Return the [X, Y] coordinate for the center point of the cell that contains the specified text.  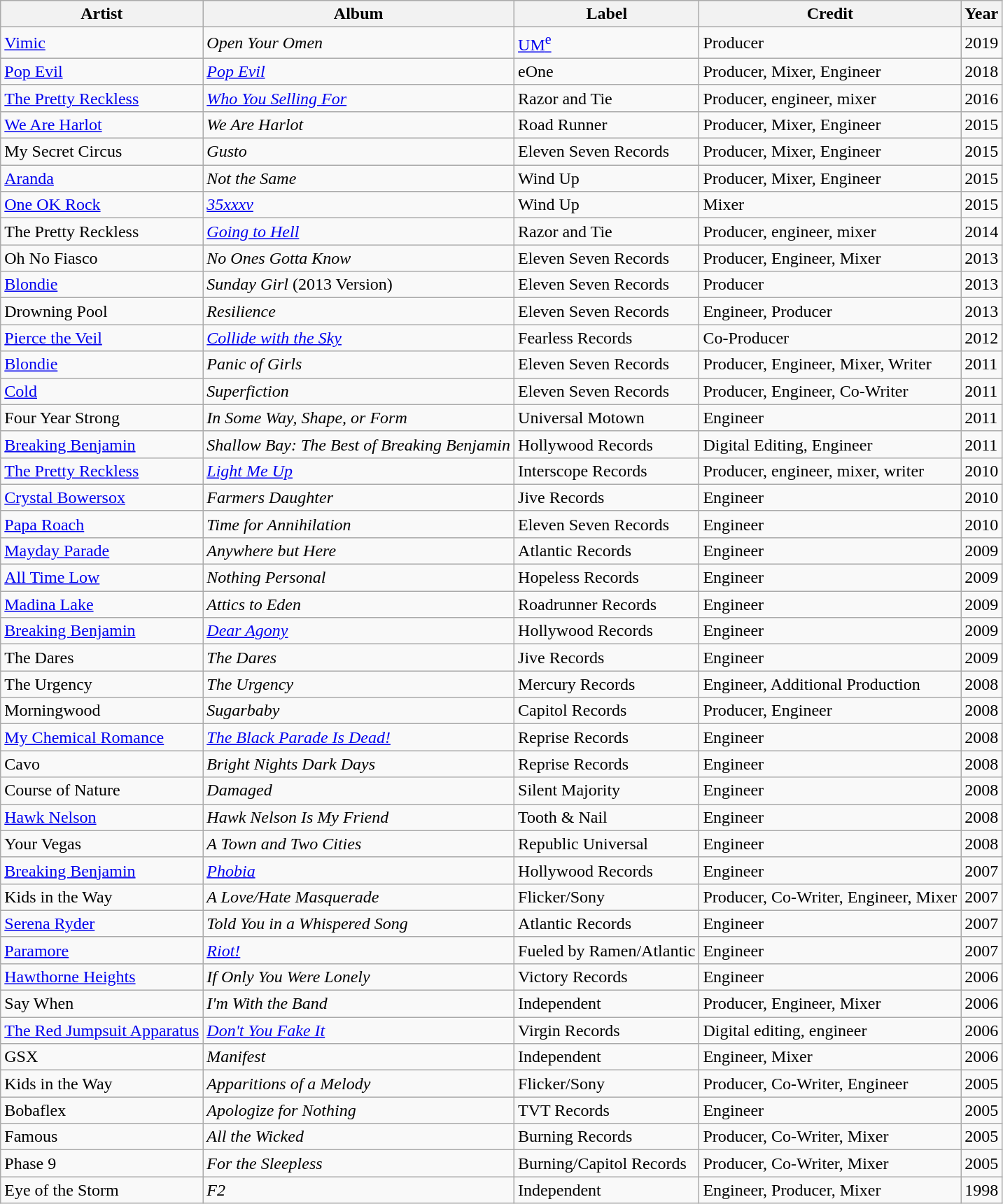
The Black Parade Is Dead! [358, 737]
Going to Hell [358, 232]
My Chemical Romance [102, 737]
Digital Editing, Engineer [830, 444]
Engineer, Producer, Mixer [830, 1190]
Madina Lake [102, 604]
2012 [981, 338]
2019 [981, 43]
Told You in a Whispered Song [358, 923]
Roadrunner Records [607, 604]
I'm With the Band [358, 1004]
Don't You Fake It [358, 1031]
Road Runner [607, 125]
Who You Selling For [358, 98]
Panic of Girls [358, 364]
Damaged [358, 791]
Vimic [102, 43]
Manifest [358, 1057]
No Ones Gotta Know [358, 258]
Republic Universal [607, 844]
Album [358, 14]
Artist [102, 14]
Say When [102, 1004]
2014 [981, 232]
Oh No Fiasco [102, 258]
Producer, Co-Writer, Engineer [830, 1084]
Nothing Personal [358, 578]
eOne [607, 71]
Riot! [358, 950]
The Red Jumpsuit Apparatus [102, 1031]
Light Me Up [358, 471]
F2 [358, 1190]
Gusto [358, 152]
One OK Rock [102, 205]
Tooth & Nail [607, 817]
Universal Motown [607, 418]
Four Year Strong [102, 418]
Hawthorne Heights [102, 977]
Crystal Bowersox [102, 497]
Silent Majority [607, 791]
Capitol Records [607, 711]
Mayday Parade [102, 551]
All Time Low [102, 578]
Engineer, Mixer [830, 1057]
Dear Agony [358, 631]
Drowning Pool [102, 311]
Burning/Capitol Records [607, 1163]
35xxxv [358, 205]
Time for Annihilation [358, 524]
Hopeless Records [607, 578]
In Some Way, Shape, or Form [358, 418]
Superfiction [358, 391]
Eye of the Storm [102, 1190]
GSX [102, 1057]
Engineer, Additional Production [830, 684]
1998 [981, 1190]
Burning Records [607, 1137]
Producer, Engineer, Mixer, Writer [830, 364]
Producer, Co-Writer, Engineer, Mixer [830, 897]
TVT Records [607, 1110]
Phase 9 [102, 1163]
Attics to Eden [358, 604]
Fueled by Ramen/Atlantic [607, 950]
Apologize for Nothing [358, 1110]
Year [981, 14]
Sunday Girl (2013 Version) [358, 285]
Producer, engineer, mixer, writer [830, 471]
Producer, Engineer [830, 711]
A Town and Two Cities [358, 844]
Anywhere but Here [358, 551]
Phobia [358, 870]
Pierce the Veil [102, 338]
2016 [981, 98]
Morningwood [102, 711]
Interscope Records [607, 471]
UMe [607, 43]
Mixer [830, 205]
Paramore [102, 950]
Farmers Daughter [358, 497]
Sugarbaby [358, 711]
Open Your Omen [358, 43]
Cavo [102, 764]
Aranda [102, 178]
Apparitions of a Melody [358, 1084]
Victory Records [607, 977]
Resilience [358, 311]
Producer, Engineer, Co-Writer [830, 391]
For the Sleepless [358, 1163]
My Secret Circus [102, 152]
If Only You Were Lonely [358, 977]
Your Vegas [102, 844]
2018 [981, 71]
Cold [102, 391]
Hawk Nelson [102, 817]
Serena Ryder [102, 923]
Digital editing, engineer [830, 1031]
Not the Same [358, 178]
Hawk Nelson Is My Friend [358, 817]
A Love/Hate Masquerade [358, 897]
Label [607, 14]
Co-Producer [830, 338]
Fearless Records [607, 338]
Papa Roach [102, 524]
Collide with the Sky [358, 338]
Credit [830, 14]
Shallow Bay: The Best of Breaking Benjamin [358, 444]
Bobaflex [102, 1110]
Engineer, Producer [830, 311]
Famous [102, 1137]
Course of Nature [102, 791]
All the Wicked [358, 1137]
Mercury Records [607, 684]
Bright Nights Dark Days [358, 764]
Virgin Records [607, 1031]
